Determine the [X, Y] coordinate at the center of the cell enclosing the given text.  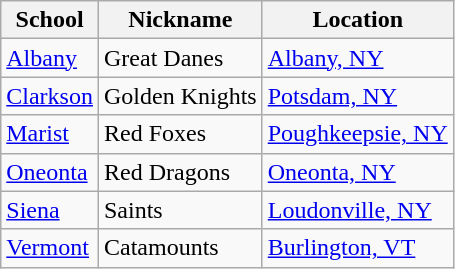
Siena [50, 210]
Albany [50, 58]
Nickname [180, 20]
Saints [180, 210]
Albany, NY [358, 58]
Oneonta [50, 172]
Clarkson [50, 96]
Great Danes [180, 58]
Burlington, VT [358, 248]
Vermont [50, 248]
Red Dragons [180, 172]
Catamounts [180, 248]
Marist [50, 134]
Potsdam, NY [358, 96]
School [50, 20]
Oneonta, NY [358, 172]
Location [358, 20]
Golden Knights [180, 96]
Poughkeepsie, NY [358, 134]
Loudonville, NY [358, 210]
Red Foxes [180, 134]
